Scan for the cell matching the given text and deliver its [X, Y] coordinate at center. 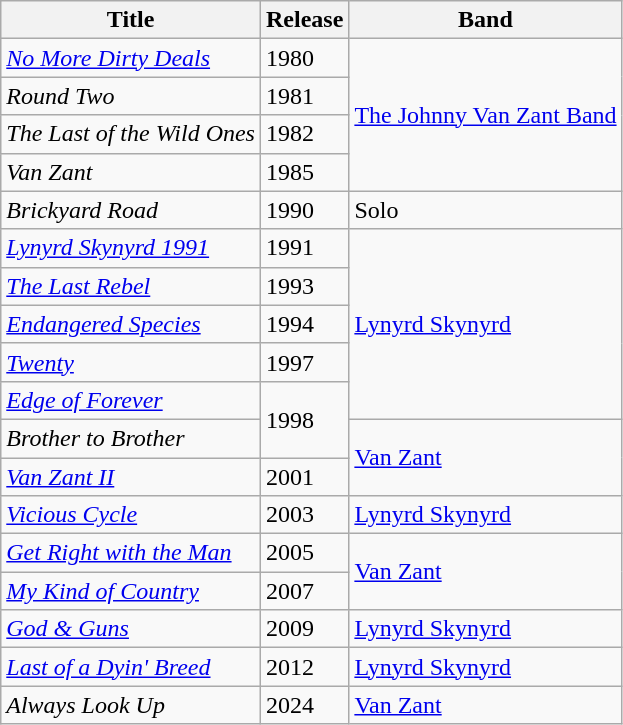
Vicious Cycle [131, 515]
Band [486, 20]
2009 [304, 629]
God & Guns [131, 629]
Endangered Species [131, 324]
Brother to Brother [131, 438]
1998 [304, 419]
1997 [304, 362]
Van Zant II [131, 477]
2005 [304, 553]
Twenty [131, 362]
2007 [304, 591]
1991 [304, 248]
2001 [304, 477]
1993 [304, 286]
Lynyrd Skynyrd 1991 [131, 248]
1982 [304, 134]
1980 [304, 58]
Always Look Up [131, 705]
2012 [304, 667]
2024 [304, 705]
Solo [486, 210]
My Kind of Country [131, 591]
Get Right with the Man [131, 553]
1981 [304, 96]
The Last Rebel [131, 286]
No More Dirty Deals [131, 58]
Brickyard Road [131, 210]
The Johnny Van Zant Band [486, 115]
The Last of the Wild Ones [131, 134]
Last of a Dyin' Breed [131, 667]
Title [131, 20]
Round Two [131, 96]
1994 [304, 324]
1990 [304, 210]
1985 [304, 172]
2003 [304, 515]
Release [304, 20]
Edge of Forever [131, 400]
